Locate the cell with the specified text and output its [x, y] center coordinate. 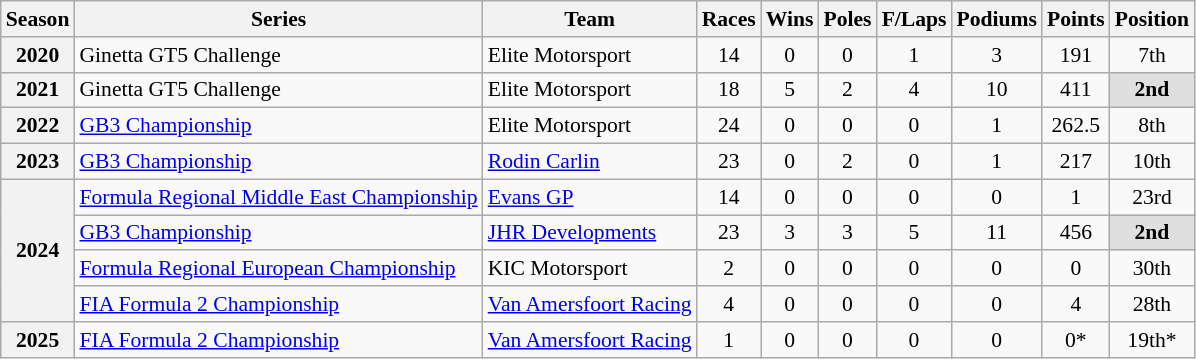
2021 [38, 90]
2024 [38, 250]
10 [996, 90]
18 [729, 90]
262.5 [1076, 126]
Races [729, 19]
Podiums [996, 19]
30th [1152, 269]
8th [1152, 126]
Formula Regional Middle East Championship [278, 197]
191 [1076, 55]
Series [278, 19]
28th [1152, 304]
Wins [790, 19]
Formula Regional European Championship [278, 269]
411 [1076, 90]
Team [590, 19]
KIC Motorsport [590, 269]
2025 [38, 340]
JHR Developments [590, 233]
0* [1076, 340]
2020 [38, 55]
Poles [847, 19]
217 [1076, 162]
Points [1076, 19]
Evans GP [590, 197]
10th [1152, 162]
Rodin Carlin [590, 162]
Season [38, 19]
23rd [1152, 197]
F/Laps [914, 19]
Position [1152, 19]
19th* [1152, 340]
24 [729, 126]
2023 [38, 162]
2022 [38, 126]
11 [996, 233]
456 [1076, 233]
7th [1152, 55]
